For the text-containing cell, return its midpoint in (x, y) coordinate format. 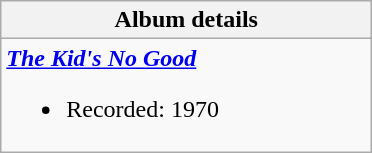
Album details (186, 20)
The Kid's No GoodRecorded: 1970 (186, 96)
